Output the (x, y) coordinate of the center of the cell containing the given text.  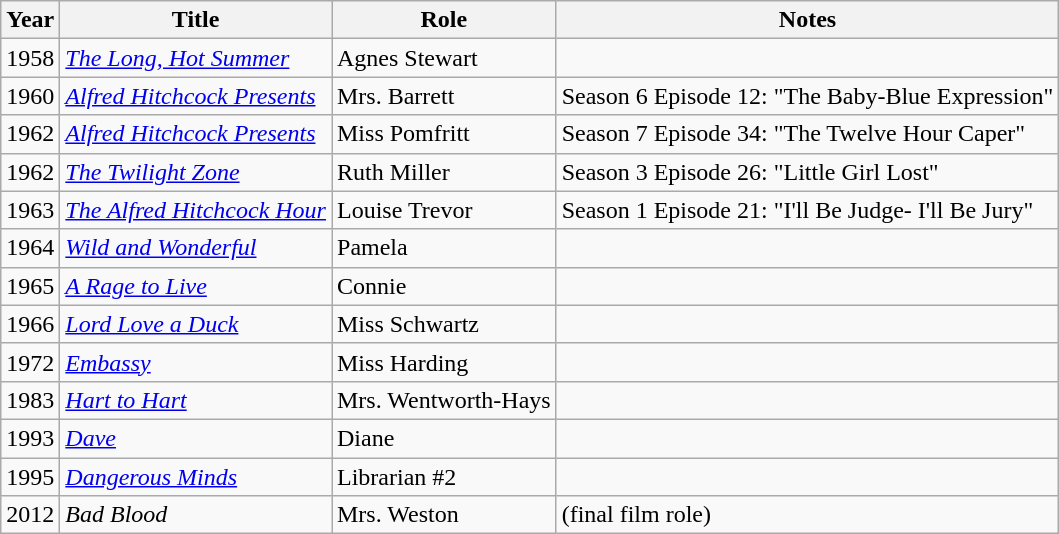
Pamela (444, 248)
1993 (30, 438)
Season 6 Episode 12: "The Baby-Blue Expression" (808, 96)
Notes (808, 20)
1965 (30, 286)
1958 (30, 58)
1963 (30, 210)
Bad Blood (196, 515)
Librarian #2 (444, 477)
Connie (444, 286)
Louise Trevor (444, 210)
1960 (30, 96)
The Alfred Hitchcock Hour (196, 210)
Mrs. Wentworth-Hays (444, 400)
Embassy (196, 362)
(final film role) (808, 515)
Season 1 Episode 21: "I'll Be Judge- I'll Be Jury" (808, 210)
Mrs. Barrett (444, 96)
The Twilight Zone (196, 172)
Diane (444, 438)
Miss Pomfritt (444, 134)
2012 (30, 515)
A Rage to Live (196, 286)
Mrs. Weston (444, 515)
Season 7 Episode 34: "The Twelve Hour Caper" (808, 134)
Agnes Stewart (444, 58)
Year (30, 20)
Hart to Hart (196, 400)
Dangerous Minds (196, 477)
Dave (196, 438)
1966 (30, 324)
1972 (30, 362)
Miss Harding (444, 362)
The Long, Hot Summer (196, 58)
Season 3 Episode 26: "Little Girl Lost" (808, 172)
1964 (30, 248)
1995 (30, 477)
Role (444, 20)
Title (196, 20)
Wild and Wonderful (196, 248)
Ruth Miller (444, 172)
Miss Schwartz (444, 324)
1983 (30, 400)
Lord Love a Duck (196, 324)
